Provide the (X, Y) coordinate of the cell's center where the given text is located.  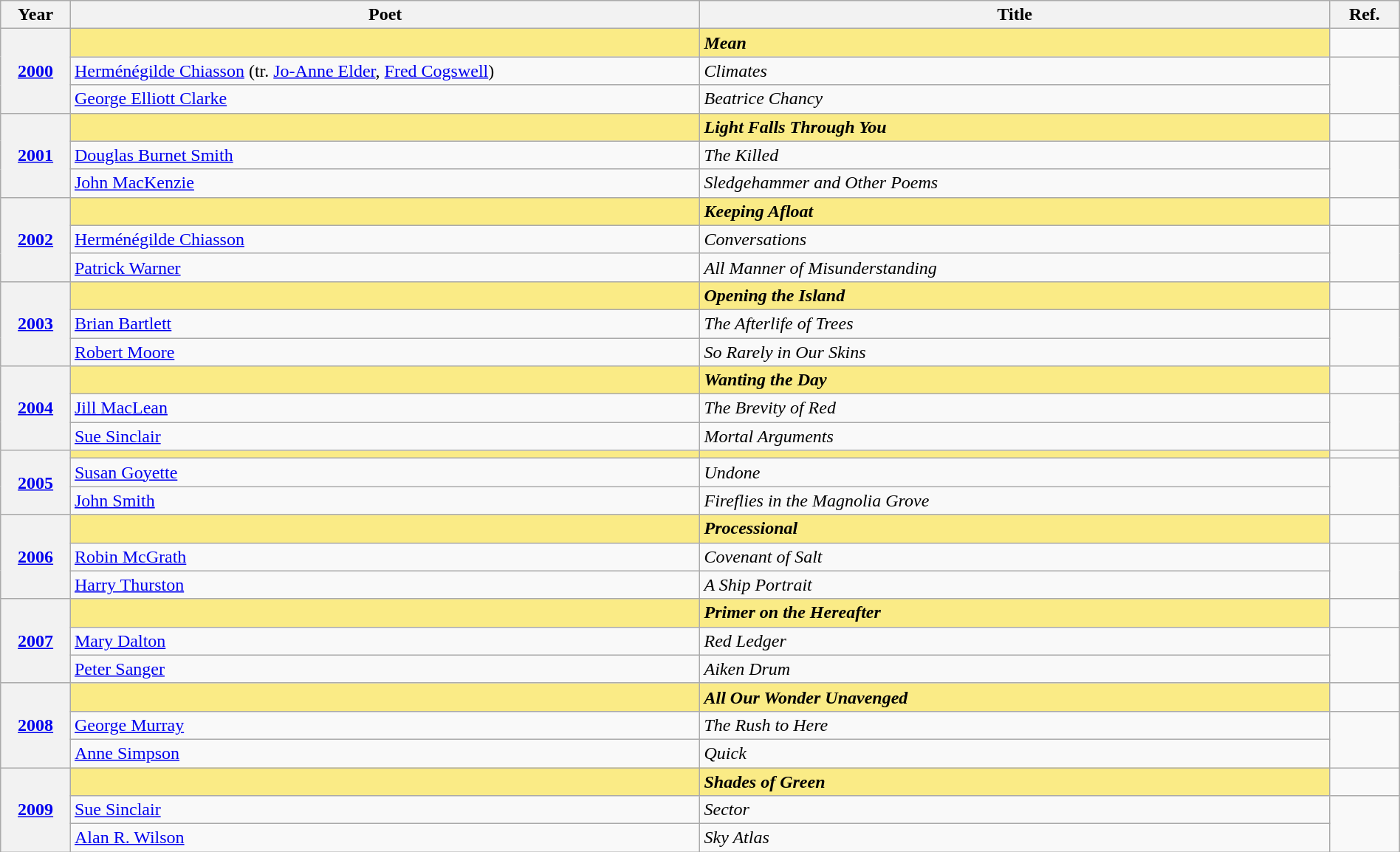
Poet (385, 15)
Red Ledger (1015, 641)
Mortal Arguments (1015, 436)
Covenant of Salt (1015, 557)
Sector (1015, 810)
Processional (1015, 529)
Alan R. Wilson (385, 838)
George Elliott Clarke (385, 99)
Quick (1015, 753)
2002 (35, 239)
Robert Moore (385, 352)
Primer on the Hereafter (1015, 613)
2003 (35, 323)
Susan Goyette (385, 473)
Anne Simpson (385, 753)
2000 (35, 71)
Ref. (1365, 15)
Brian Bartlett (385, 323)
So Rarely in Our Skins (1015, 352)
The Afterlife of Trees (1015, 323)
Mary Dalton (385, 641)
Harry Thurston (385, 585)
Keeping Afloat (1015, 211)
Fireflies in the Magnolia Grove (1015, 501)
Sledgehammer and Other Poems (1015, 183)
2001 (35, 155)
Herménégilde Chiasson (385, 239)
Herménégilde Chiasson (tr. Jo-Anne Elder, Fred Cogswell) (385, 71)
Conversations (1015, 239)
George Murray (385, 725)
2007 (35, 641)
John MacKenzie (385, 183)
Jill MacLean (385, 408)
Peter Sanger (385, 669)
Light Falls Through You (1015, 127)
A Ship Portrait (1015, 585)
The Rush to Here (1015, 725)
Beatrice Chancy (1015, 99)
Mean (1015, 43)
John Smith (385, 501)
2009 (35, 810)
Year (35, 15)
The Killed (1015, 155)
2006 (35, 557)
Climates (1015, 71)
Douglas Burnet Smith (385, 155)
Opening the Island (1015, 295)
Shades of Green (1015, 782)
Undone (1015, 473)
2005 (35, 483)
Wanting the Day (1015, 380)
2008 (35, 725)
Patrick Warner (385, 267)
All Our Wonder Unavenged (1015, 697)
2004 (35, 408)
Title (1015, 15)
All Manner of Misunderstanding (1015, 267)
Sky Atlas (1015, 838)
The Brevity of Red (1015, 408)
Robin McGrath (385, 557)
Aiken Drum (1015, 669)
